From the cell containing the given text, extract its center point as [X, Y] coordinate. 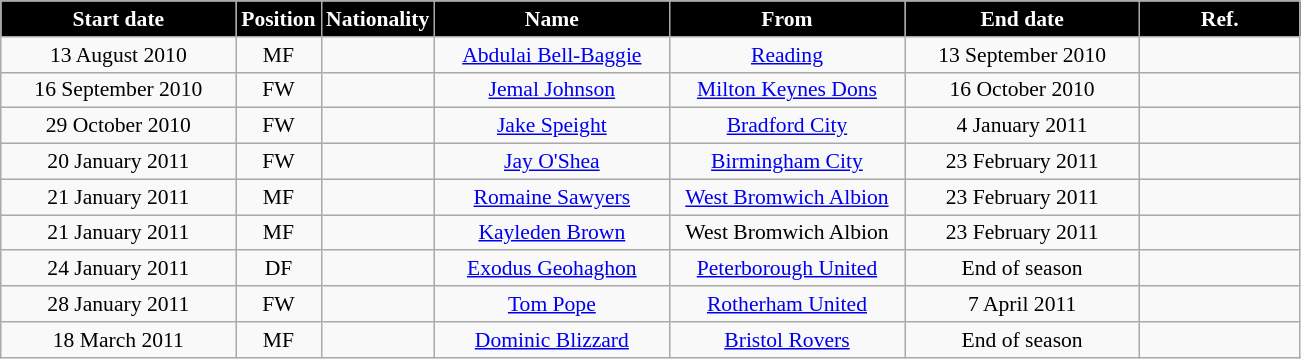
7 April 2011 [1022, 304]
16 September 2010 [118, 90]
Name [552, 19]
Birmingham City [786, 162]
Peterborough United [786, 269]
13 August 2010 [118, 55]
Ref. [1220, 19]
Exodus Geohaghon [552, 269]
Jake Speight [552, 126]
Tom Pope [552, 304]
Bristol Rovers [786, 340]
Abdulai Bell-Baggie [552, 55]
18 March 2011 [118, 340]
Position [278, 19]
Milton Keynes Dons [786, 90]
16 October 2010 [1022, 90]
Rotherham United [786, 304]
Dominic Blizzard [552, 340]
Nationality [378, 19]
End date [1022, 19]
Start date [118, 19]
Jay O'Shea [552, 162]
From [786, 19]
Bradford City [786, 126]
28 January 2011 [118, 304]
Jemal Johnson [552, 90]
4 January 2011 [1022, 126]
DF [278, 269]
Reading [786, 55]
29 October 2010 [118, 126]
24 January 2011 [118, 269]
20 January 2011 [118, 162]
Kayleden Brown [552, 233]
Romaine Sawyers [552, 197]
13 September 2010 [1022, 55]
